Extract the [x, y] coordinate from the center of the cell holding the provided text.  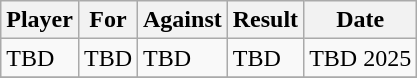
Result [265, 20]
Player [40, 20]
Date [360, 20]
TBD 2025 [360, 58]
For [108, 20]
Against [183, 20]
